Determine the (X, Y) coordinate at the center of the cell enclosing the given text.  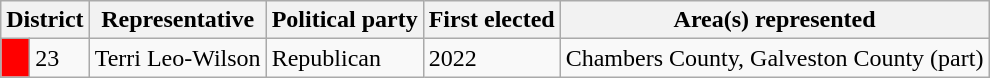
2022 (492, 58)
Area(s) represented (774, 20)
Chambers County, Galveston County (part) (774, 58)
23 (60, 58)
Terri Leo-Wilson (178, 58)
Representative (178, 20)
District (45, 20)
First elected (492, 20)
Republican (344, 58)
Political party (344, 20)
